Find where the given text appears and provide that cell's center as (X, Y) coordinate. 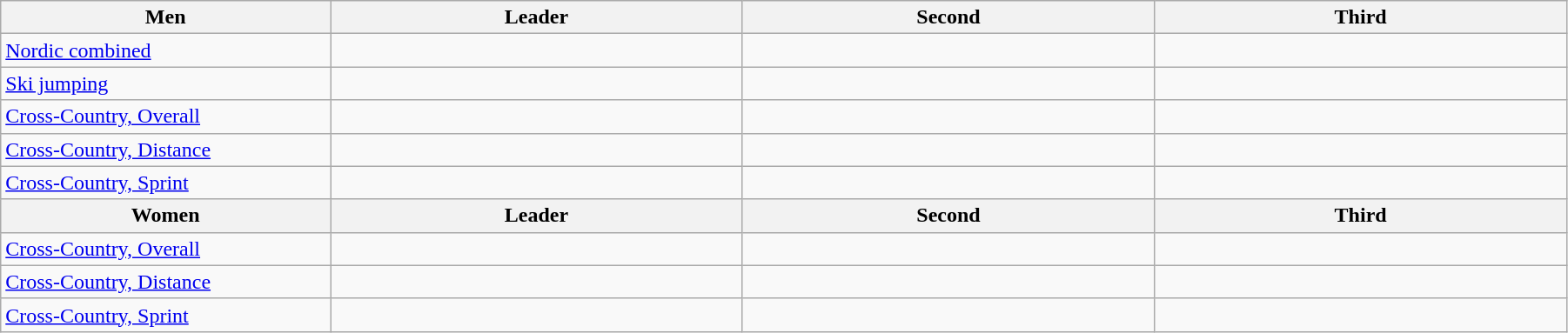
Nordic combined (165, 50)
Women (165, 216)
Men (165, 17)
Ski jumping (165, 83)
